From the cell containing the given text, extract its center point as [X, Y] coordinate. 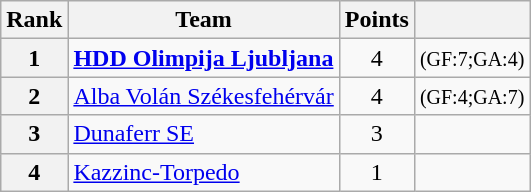
(GF:7;GA:4) [472, 58]
Rank [34, 20]
(GF:4;GA:7) [472, 96]
2 [34, 96]
HDD Olimpija Ljubljana [204, 58]
Kazzinc-Torpedo [204, 172]
Dunaferr SE [204, 134]
Points [376, 20]
Team [204, 20]
Alba Volán Székesfehérvár [204, 96]
